Locate the cell with the specified text and output its (X, Y) center coordinate. 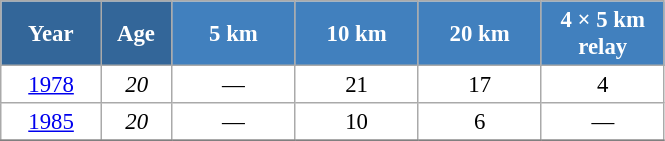
21 (356, 85)
5 km (234, 34)
4 × 5 km relay (602, 34)
6 (480, 122)
Year (52, 34)
20 km (480, 34)
4 (602, 85)
1978 (52, 85)
1985 (52, 122)
Age (136, 34)
17 (480, 85)
10 km (356, 34)
10 (356, 122)
